From the cell containing the given text, extract its center point as [X, Y] coordinate. 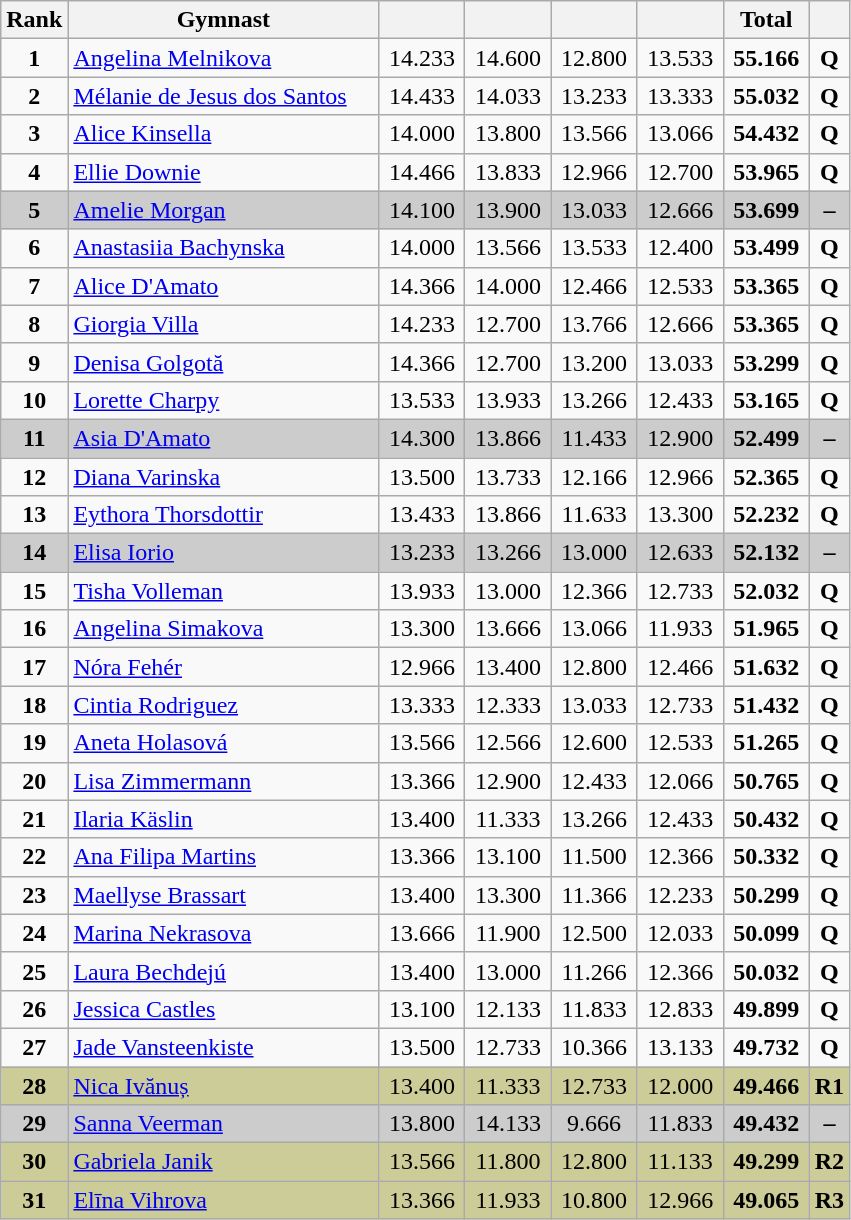
51.265 [766, 743]
50.332 [766, 857]
50.299 [766, 895]
12 [34, 477]
52.232 [766, 515]
15 [34, 591]
11.266 [594, 971]
11.133 [680, 1162]
17 [34, 667]
Marina Nekrasova [224, 933]
10.366 [594, 1047]
Jessica Castles [224, 1009]
Tisha Volleman [224, 591]
55.032 [766, 96]
16 [34, 629]
1 [34, 58]
R1 [829, 1085]
Sanna Veerman [224, 1124]
Mélanie de Jesus dos Santos [224, 96]
50.432 [766, 819]
Laura Bechdejú [224, 971]
14.433 [422, 96]
Angelina Melnikova [224, 58]
53.299 [766, 362]
51.632 [766, 667]
9 [34, 362]
12.000 [680, 1085]
14.600 [508, 58]
24 [34, 933]
Nica Ivănuș [224, 1085]
5 [34, 210]
50.099 [766, 933]
Diana Varinska [224, 477]
13 [34, 515]
3 [34, 134]
12.400 [680, 248]
Ana Filipa Martins [224, 857]
13.900 [508, 210]
29 [34, 1124]
19 [34, 743]
Asia D'Amato [224, 438]
9.666 [594, 1124]
28 [34, 1085]
12.566 [508, 743]
12.600 [594, 743]
Lorette Charpy [224, 400]
11.800 [508, 1162]
53.699 [766, 210]
Eythora Thorsdottir [224, 515]
12.333 [508, 705]
Jade Vansteenkiste [224, 1047]
52.499 [766, 438]
13.133 [680, 1047]
12.833 [680, 1009]
Denisa Golgotă [224, 362]
53.499 [766, 248]
49.065 [766, 1200]
49.732 [766, 1047]
7 [34, 286]
Nóra Fehér [224, 667]
52.132 [766, 553]
Cintia Rodriguez [224, 705]
14.100 [422, 210]
11.500 [594, 857]
22 [34, 857]
49.299 [766, 1162]
49.432 [766, 1124]
11.433 [594, 438]
49.466 [766, 1085]
10.800 [594, 1200]
50.765 [766, 781]
52.032 [766, 591]
11.366 [594, 895]
30 [34, 1162]
13.833 [508, 172]
Maellyse Brassart [224, 895]
Aneta Holasová [224, 743]
10 [34, 400]
12.500 [594, 933]
13.766 [594, 324]
13.200 [594, 362]
Giorgia Villa [224, 324]
11.633 [594, 515]
Alice D'Amato [224, 286]
53.965 [766, 172]
18 [34, 705]
Alice Kinsella [224, 134]
26 [34, 1009]
R2 [829, 1162]
11 [34, 438]
20 [34, 781]
6 [34, 248]
12.633 [680, 553]
Gymnast [224, 20]
Elīna Vihrova [224, 1200]
Amelie Morgan [224, 210]
12.066 [680, 781]
55.166 [766, 58]
R3 [829, 1200]
13.433 [422, 515]
14.133 [508, 1124]
14 [34, 553]
8 [34, 324]
54.432 [766, 134]
25 [34, 971]
14.300 [422, 438]
2 [34, 96]
Total [766, 20]
52.365 [766, 477]
Elisa Iorio [224, 553]
Ellie Downie [224, 172]
Ilaria Käslin [224, 819]
13.733 [508, 477]
Rank [34, 20]
21 [34, 819]
27 [34, 1047]
14.466 [422, 172]
11.900 [508, 933]
Angelina Simakova [224, 629]
Gabriela Janik [224, 1162]
23 [34, 895]
31 [34, 1200]
51.432 [766, 705]
4 [34, 172]
51.965 [766, 629]
Anastasiia Bachynska [224, 248]
50.032 [766, 971]
53.165 [766, 400]
Lisa Zimmermann [224, 781]
12.166 [594, 477]
49.899 [766, 1009]
14.033 [508, 96]
12.133 [508, 1009]
12.033 [680, 933]
12.233 [680, 895]
